Identify which cell holds the provided text, then report its (x, y) central coordinate. 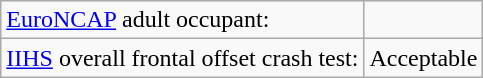
Acceptable (424, 58)
EuroNCAP adult occupant: (182, 20)
IIHS overall frontal offset crash test: (182, 58)
